Find where the given text appears and provide that cell's center as (X, Y) coordinate. 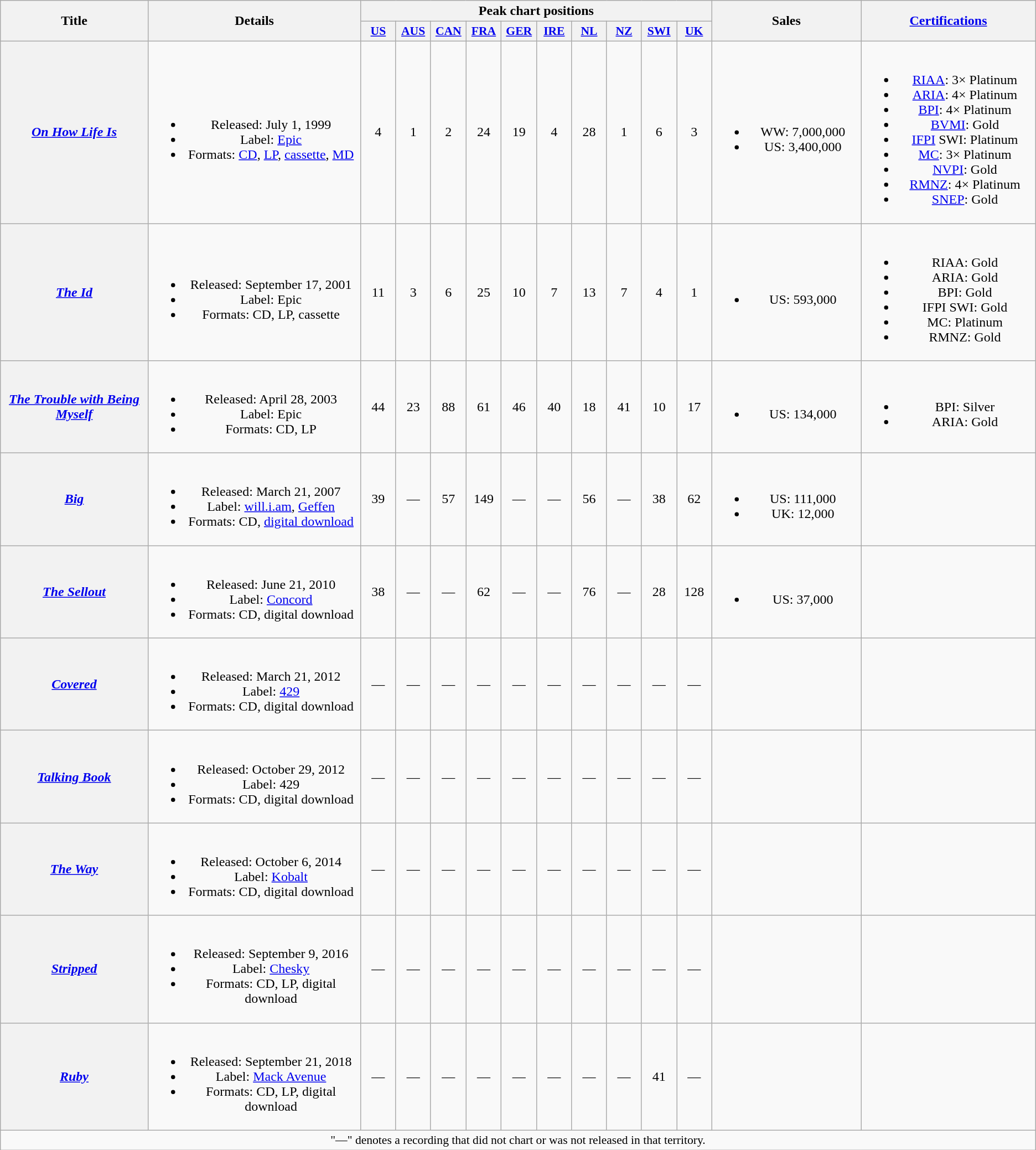
The Id (74, 292)
18 (589, 407)
GER (519, 32)
UK (694, 32)
88 (448, 407)
Talking Book (74, 777)
IRE (555, 32)
39 (379, 499)
128 (694, 592)
On How Life Is (74, 132)
Peak chart positions (536, 11)
Released: March 21, 2012Label: 429Formats: CD, digital download (255, 684)
57 (448, 499)
Released: October 6, 2014Label: KobaltFormats: CD, digital download (255, 869)
Released: September 21, 2018Label: Mack AvenueFormats: CD, LP, digital download (255, 1076)
US: 111,000UK: 12,000 (786, 499)
Sales (786, 21)
Covered (74, 684)
23 (413, 407)
Released: March 21, 2007Label: will.i.am, GeffenFormats: CD, digital download (255, 499)
NL (589, 32)
76 (589, 592)
US: 37,000 (786, 592)
US (379, 32)
AUS (413, 32)
Ruby (74, 1076)
CAN (448, 32)
The Sellout (74, 592)
40 (555, 407)
Released: June 21, 2010Label: ConcordFormats: CD, digital download (255, 592)
BPI: SilverARIA: Gold (949, 407)
Certifications (949, 21)
FRA (484, 32)
Stripped (74, 969)
19 (519, 132)
Released: July 1, 1999Label: EpicFormats: CD, LP, cassette, MD (255, 132)
25 (484, 292)
The Trouble with Being Myself (74, 407)
13 (589, 292)
US: 134,000 (786, 407)
Title (74, 21)
Released: October 29, 2012Label: 429Formats: CD, digital download (255, 777)
46 (519, 407)
WW: 7,000,000US: 3,400,000 (786, 132)
Big (74, 499)
61 (484, 407)
RIAA: GoldARIA: GoldBPI: GoldIFPI SWI: GoldMC: PlatinumRMNZ: Gold (949, 292)
NZ (624, 32)
Released: April 28, 2003Label: EpicFormats: CD, LP (255, 407)
24 (484, 132)
Details (255, 21)
17 (694, 407)
US: 593,000 (786, 292)
The Way (74, 869)
149 (484, 499)
RIAA: 3× PlatinumARIA: 4× PlatinumBPI: 4× PlatinumBVMI: GoldIFPI SWI: PlatinumMC: 3× PlatinumNVPI: GoldRMNZ: 4× PlatinumSNEP: Gold (949, 132)
2 (448, 132)
Released: September 17, 2001Label: EpicFormats: CD, LP, cassette (255, 292)
"—" denotes a recording that did not chart or was not released in that territory. (518, 1140)
SWI (659, 32)
44 (379, 407)
56 (589, 499)
Released: September 9, 2016Label: CheskyFormats: CD, LP, digital download (255, 969)
11 (379, 292)
